Capture the cell that displays the provided text and extract its (x, y) central coordinate. 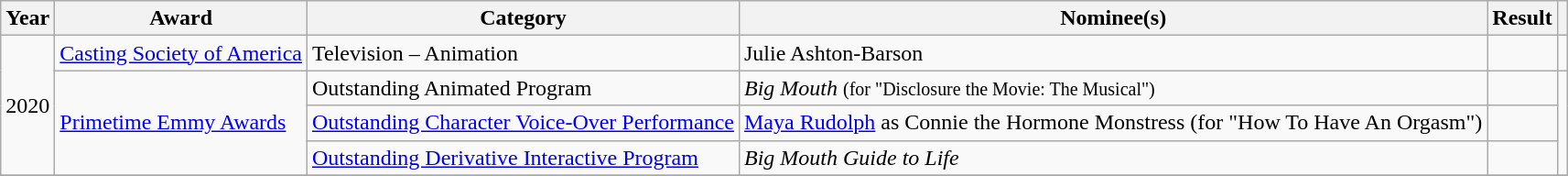
Big Mouth (for "Disclosure the Movie: The Musical") (1113, 88)
Nominee(s) (1113, 18)
Award (181, 18)
Outstanding Derivative Interactive Program (523, 158)
Casting Society of America (181, 53)
Primetime Emmy Awards (181, 123)
Maya Rudolph as Connie the Hormone Monstress (for "How To Have An Orgasm") (1113, 123)
2020 (27, 105)
Television – Animation (523, 53)
Outstanding Animated Program (523, 88)
Year (27, 18)
Julie Ashton-Barson (1113, 53)
Category (523, 18)
Result (1522, 18)
Big Mouth Guide to Life (1113, 158)
Outstanding Character Voice-Over Performance (523, 123)
